Scan for the cell matching the given text and deliver its (X, Y) coordinate at center. 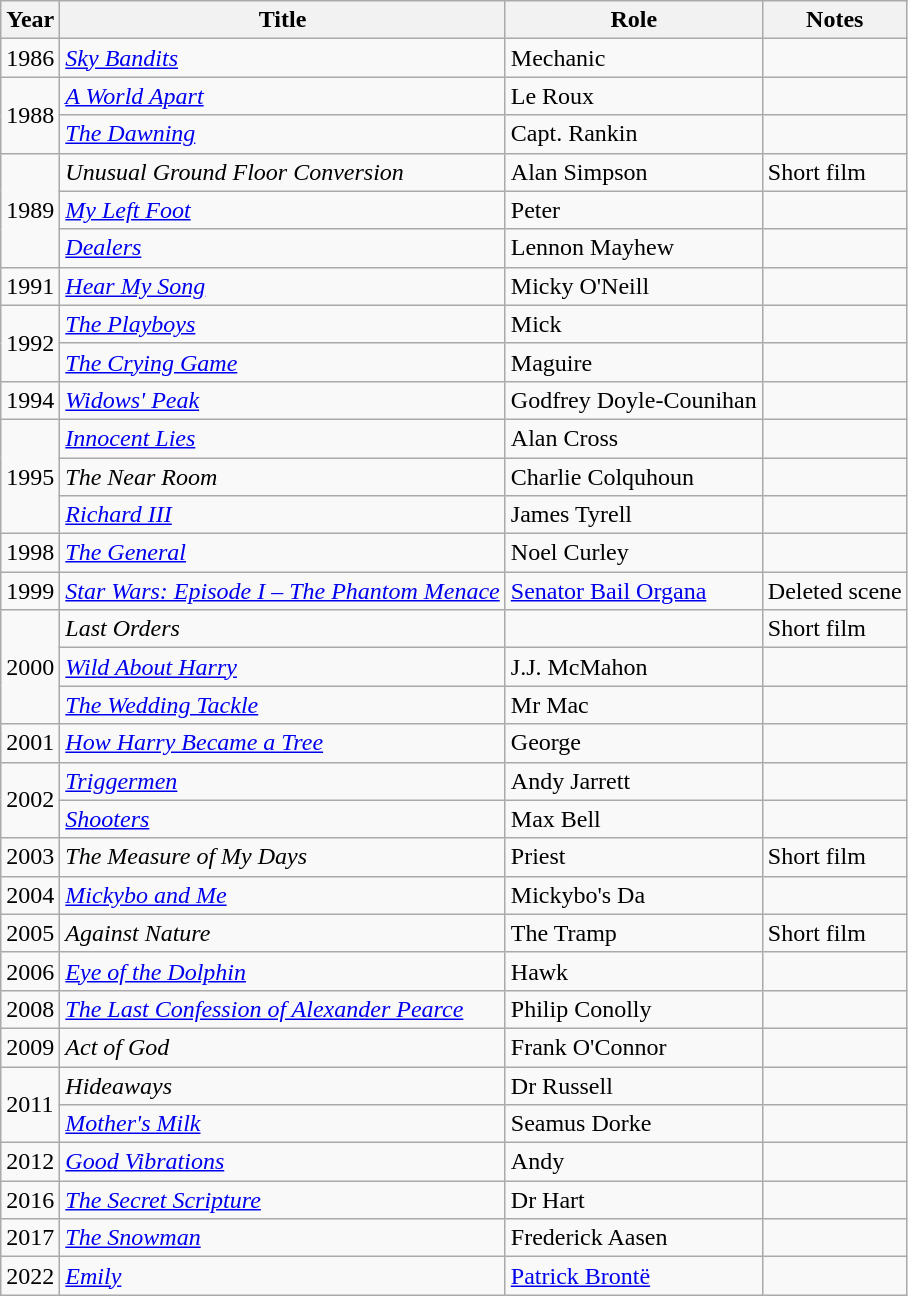
Hawk (634, 971)
Capt. Rankin (634, 134)
Frederick Aasen (634, 1238)
2016 (30, 1200)
Title (282, 20)
Mickybo and Me (282, 895)
Last Orders (282, 629)
Mickybo's Da (634, 895)
2002 (30, 800)
1988 (30, 115)
Micky O'Neill (634, 286)
Unusual Ground Floor Conversion (282, 172)
The Near Room (282, 477)
2001 (30, 743)
1992 (30, 343)
Richard III (282, 515)
Widows' Peak (282, 400)
Max Bell (634, 819)
Philip Conolly (634, 1009)
Seamus Dorke (634, 1124)
George (634, 743)
Alan Cross (634, 438)
Triggermen (282, 781)
Mechanic (634, 58)
Mr Mac (634, 705)
Dr Russell (634, 1085)
Hear My Song (282, 286)
Alan Simpson (634, 172)
Emily (282, 1276)
Noel Curley (634, 553)
The Playboys (282, 324)
Peter (634, 210)
Frank O'Connor (634, 1047)
Sky Bandits (282, 58)
2003 (30, 857)
Charlie Colquhoun (634, 477)
Shooters (282, 819)
Andy (634, 1162)
2006 (30, 971)
Mick (634, 324)
Dealers (282, 248)
2022 (30, 1276)
1999 (30, 591)
Godfrey Doyle-Counihan (634, 400)
1991 (30, 286)
Hideaways (282, 1085)
Wild About Harry (282, 667)
Andy Jarrett (634, 781)
Notes (834, 20)
Senator Bail Organa (634, 591)
The Tramp (634, 933)
Good Vibrations (282, 1162)
2011 (30, 1104)
Star Wars: Episode I – The Phantom Menace (282, 591)
Priest (634, 857)
Act of God (282, 1047)
How Harry Became a Tree (282, 743)
Innocent Lies (282, 438)
2017 (30, 1238)
Lennon Mayhew (634, 248)
1995 (30, 476)
The General (282, 553)
1994 (30, 400)
2009 (30, 1047)
Against Nature (282, 933)
The Snowman (282, 1238)
The Secret Scripture (282, 1200)
Dr Hart (634, 1200)
Patrick Brontë (634, 1276)
James Tyrell (634, 515)
2004 (30, 895)
Deleted scene (834, 591)
1986 (30, 58)
The Measure of My Days (282, 857)
Le Roux (634, 96)
2012 (30, 1162)
Mother's Milk (282, 1124)
The Dawning (282, 134)
A World Apart (282, 96)
Eye of the Dolphin (282, 971)
The Wedding Tackle (282, 705)
Maguire (634, 362)
1989 (30, 210)
My Left Foot (282, 210)
Role (634, 20)
2005 (30, 933)
J.J. McMahon (634, 667)
The Crying Game (282, 362)
2008 (30, 1009)
Year (30, 20)
1998 (30, 553)
2000 (30, 667)
The Last Confession of Alexander Pearce (282, 1009)
